Scan for the cell matching the given text and deliver its (x, y) coordinate at center. 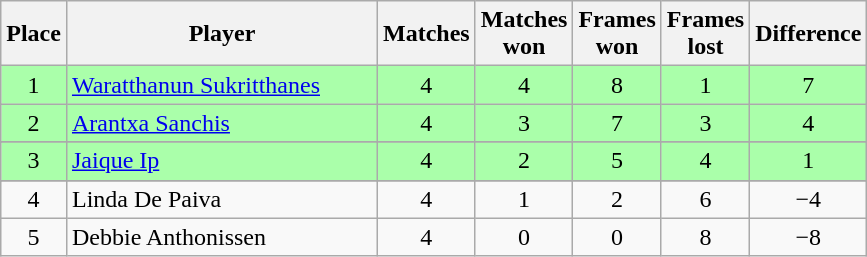
Player (222, 34)
Waratthanun Sukritthanes (222, 85)
Matches won (524, 34)
Linda De Paiva (222, 199)
−8 (808, 237)
Frames lost (705, 34)
Frames won (617, 34)
6 (705, 199)
Matches (427, 34)
−4 (808, 199)
Place (34, 34)
Arantxa Sanchis (222, 123)
Debbie Anthonissen (222, 237)
Difference (808, 34)
Jaique Ip (222, 161)
